Pinpoint the cell where the given text exists, returning its [X, Y] midpoint coordinate. 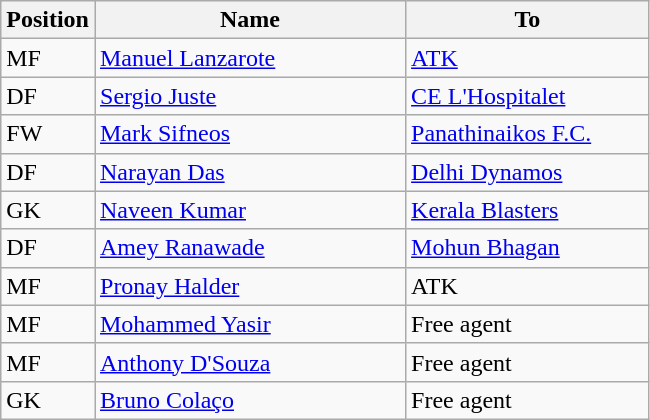
Position [48, 20]
Panathinaikos F.C. [528, 134]
Pronay Halder [250, 286]
Mohammed Yasir [250, 324]
FW [48, 134]
Delhi Dynamos [528, 172]
Name [250, 20]
To [528, 20]
CE L'Hospitalet [528, 96]
Sergio Juste [250, 96]
Anthony D'Souza [250, 362]
Amey Ranawade [250, 248]
Manuel Lanzarote [250, 58]
Naveen Kumar [250, 210]
Mohun Bhagan [528, 248]
Kerala Blasters [528, 210]
Bruno Colaço [250, 400]
Mark Sifneos [250, 134]
Narayan Das [250, 172]
